Return [x, y] of the center of cell containing provided text 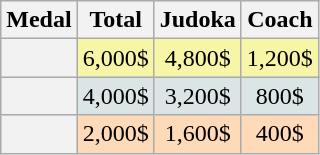
3,200$ [198, 96]
Total [116, 20]
1,200$ [280, 58]
Coach [280, 20]
1,600$ [198, 134]
800$ [280, 96]
Judoka [198, 20]
2,000$ [116, 134]
6,000$ [116, 58]
4,000$ [116, 96]
4,800$ [198, 58]
Medal [39, 20]
400$ [280, 134]
